Capture the cell that displays the provided text and extract its [X, Y] central coordinate. 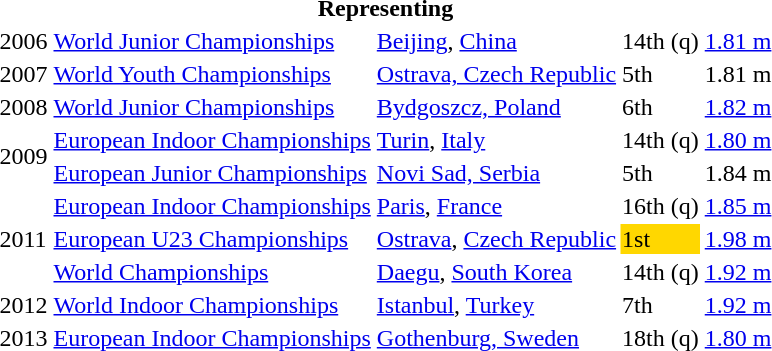
Daegu, South Korea [496, 272]
World Youth Championships [212, 74]
Novi Sad, Serbia [496, 173]
European Junior Championships [212, 173]
6th [661, 107]
Paris, France [496, 206]
Bydgoszcz, Poland [496, 107]
World Indoor Championships [212, 305]
European U23 Championships [212, 239]
Beijing, China [496, 41]
1st [661, 239]
16th (q) [661, 206]
Istanbul, Turkey [496, 305]
7th [661, 305]
Turin, Italy [496, 140]
World Championships [212, 272]
